Identify which cell holds the provided text, then report its [X, Y] central coordinate. 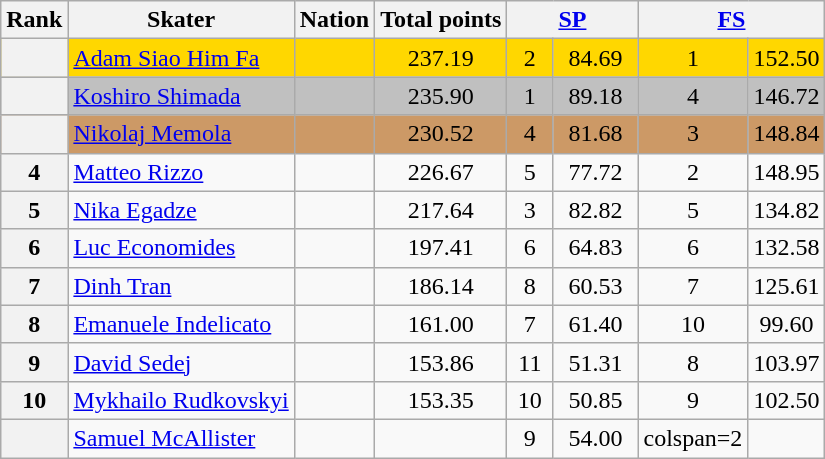
Luc Economides [181, 248]
226.67 [441, 172]
11 [530, 362]
153.86 [441, 362]
152.50 [786, 58]
Rank [34, 20]
Matteo Rizzo [181, 172]
132.58 [786, 248]
Emanuele Indelicato [181, 324]
54.00 [596, 438]
David Sedej [181, 362]
FS [732, 20]
Dinh Tran [181, 286]
103.97 [786, 362]
Total points [441, 20]
Nikolaj Memola [181, 134]
77.72 [596, 172]
colspan=2 [693, 438]
134.82 [786, 210]
Mykhailo Rudkovskyi [181, 400]
89.18 [596, 96]
235.90 [441, 96]
153.35 [441, 400]
Nika Egadze [181, 210]
102.50 [786, 400]
197.41 [441, 248]
84.69 [596, 58]
82.82 [596, 210]
50.85 [596, 400]
51.31 [596, 362]
64.83 [596, 248]
Skater [181, 20]
SP [572, 20]
237.19 [441, 58]
186.14 [441, 286]
125.61 [786, 286]
230.52 [441, 134]
148.84 [786, 134]
148.95 [786, 172]
99.60 [786, 324]
60.53 [596, 286]
81.68 [596, 134]
161.00 [441, 324]
217.64 [441, 210]
61.40 [596, 324]
Koshiro Shimada [181, 96]
Nation [334, 20]
146.72 [786, 96]
Adam Siao Him Fa [181, 58]
Samuel McAllister [181, 438]
